For the text-containing cell, return its midpoint in (x, y) coordinate format. 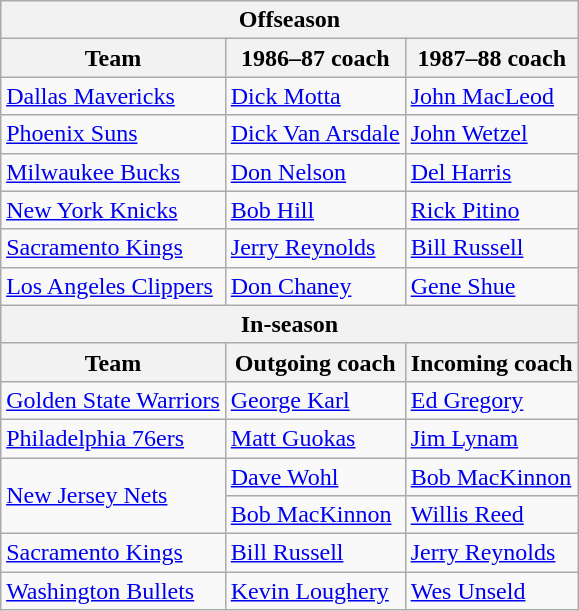
Outgoing coach (315, 362)
Gene Shue (492, 286)
Don Nelson (315, 172)
Dallas Mavericks (114, 96)
Los Angeles Clippers (114, 286)
Willis Reed (492, 515)
John MacLeod (492, 96)
Bob Hill (315, 210)
Phoenix Suns (114, 134)
Dick Motta (315, 96)
1986–87 coach (315, 58)
Dick Van Arsdale (315, 134)
Incoming coach (492, 362)
Ed Gregory (492, 400)
Don Chaney (315, 286)
Rick Pitino (492, 210)
Kevin Loughery (315, 591)
1987–88 coach (492, 58)
Golden State Warriors (114, 400)
Milwaukee Bucks (114, 172)
New Jersey Nets (114, 496)
Dave Wohl (315, 477)
Wes Unseld (492, 591)
New York Knicks (114, 210)
Philadelphia 76ers (114, 438)
In-season (290, 324)
George Karl (315, 400)
Offseason (290, 20)
Del Harris (492, 172)
John Wetzel (492, 134)
Washington Bullets (114, 591)
Matt Guokas (315, 438)
Jim Lynam (492, 438)
